Search for the cell housing the specified text and yield its [X, Y] center coordinate. 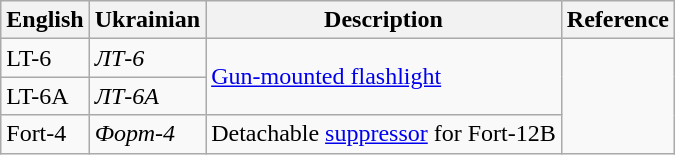
ЛТ-6А [147, 96]
Reference [618, 20]
ЛТ-6 [147, 58]
Форт-4 [147, 134]
Gun-mounted flashlight [384, 77]
Ukrainian [147, 20]
Fort-4 [45, 134]
English [45, 20]
LT-6 [45, 58]
Description [384, 20]
LT-6A [45, 96]
Detachable suppressor for Fort-12B [384, 134]
